Provide the [x, y] coordinate of the cell's center where the given text is located.  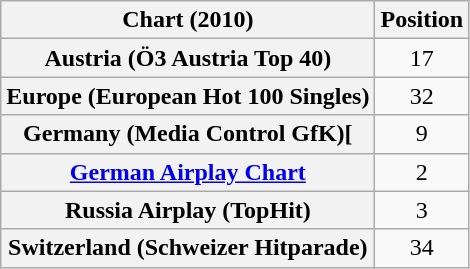
32 [422, 96]
Chart (2010) [188, 20]
Switzerland (Schweizer Hitparade) [188, 248]
Europe (European Hot 100 Singles) [188, 96]
Position [422, 20]
34 [422, 248]
Russia Airplay (TopHit) [188, 210]
Austria (Ö3 Austria Top 40) [188, 58]
3 [422, 210]
9 [422, 134]
17 [422, 58]
2 [422, 172]
German Airplay Chart [188, 172]
Germany (Media Control GfK)[ [188, 134]
